Identify which cell holds the provided text, then report its (X, Y) central coordinate. 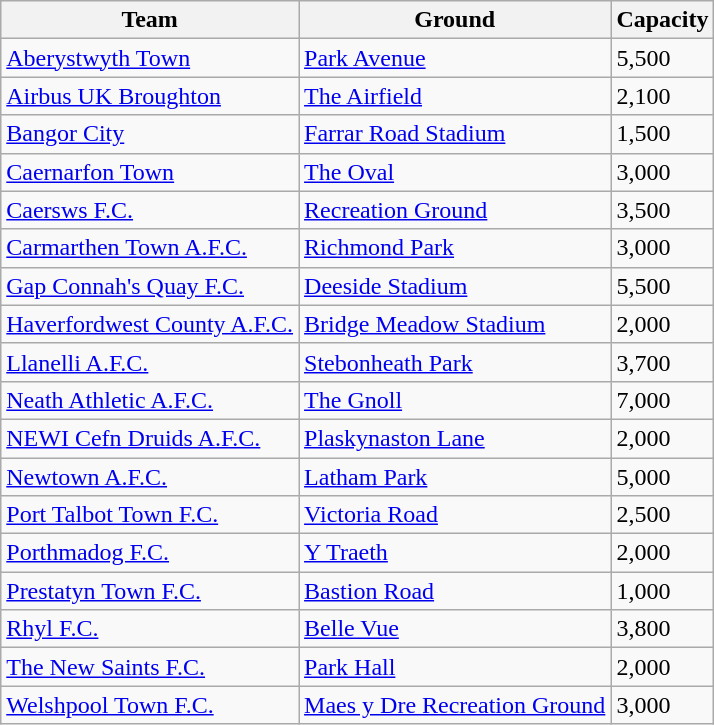
Victoria Road (455, 515)
5,000 (662, 477)
3,800 (662, 629)
The New Saints F.C. (150, 667)
2,100 (662, 96)
3,500 (662, 210)
The Gnoll (455, 400)
Aberystwyth Town (150, 58)
Caersws F.C. (150, 210)
Port Talbot Town F.C. (150, 515)
Park Avenue (455, 58)
Rhyl F.C. (150, 629)
Neath Athletic A.F.C. (150, 400)
Prestatyn Town F.C. (150, 591)
Belle Vue (455, 629)
Park Hall (455, 667)
NEWI Cefn Druids A.F.C. (150, 438)
Recreation Ground (455, 210)
Farrar Road Stadium (455, 134)
Welshpool Town F.C. (150, 705)
1,000 (662, 591)
Haverfordwest County A.F.C. (150, 324)
Gap Connah's Quay F.C. (150, 286)
Deeside Stadium (455, 286)
Bangor City (150, 134)
Bastion Road (455, 591)
Plaskynaston Lane (455, 438)
2,500 (662, 515)
Richmond Park (455, 248)
Maes y Dre Recreation Ground (455, 705)
Capacity (662, 20)
7,000 (662, 400)
The Airfield (455, 96)
Llanelli A.F.C. (150, 362)
3,700 (662, 362)
Stebonheath Park (455, 362)
Airbus UK Broughton (150, 96)
Ground (455, 20)
The Oval (455, 172)
1,500 (662, 134)
Team (150, 20)
Latham Park (455, 477)
Bridge Meadow Stadium (455, 324)
Carmarthen Town A.F.C. (150, 248)
Newtown A.F.C. (150, 477)
Y Traeth (455, 553)
Porthmadog F.C. (150, 553)
Caernarfon Town (150, 172)
